Find where the given text appears and provide that cell's center as (X, Y) coordinate. 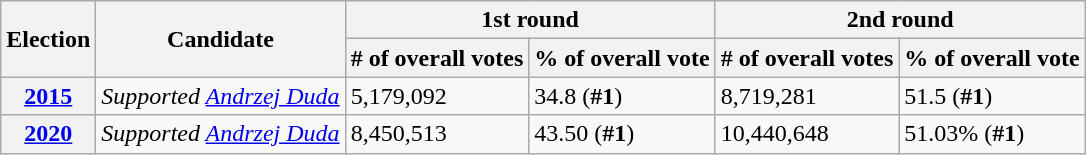
Candidate (220, 39)
Election (48, 39)
1st round (530, 20)
5,179,092 (437, 96)
2nd round (900, 20)
51.03% (#1) (992, 134)
43.50 (#1) (622, 134)
2015 (48, 96)
2020 (48, 134)
10,440,648 (807, 134)
8,450,513 (437, 134)
8,719,281 (807, 96)
34.8 (#1) (622, 96)
51.5 (#1) (992, 96)
